From the cell containing the given text, extract its center point as [x, y] coordinate. 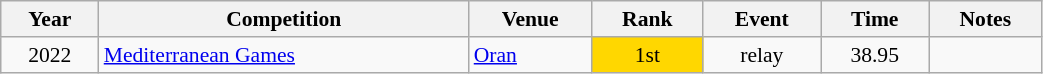
Rank [648, 19]
Competition [284, 19]
Mediterranean Games [284, 55]
Time [875, 19]
Oran [530, 55]
1st [648, 55]
38.95 [875, 55]
Event [762, 19]
relay [762, 55]
Notes [986, 19]
2022 [50, 55]
Year [50, 19]
Venue [530, 19]
